Identify which cell holds the provided text, then report its [X, Y] central coordinate. 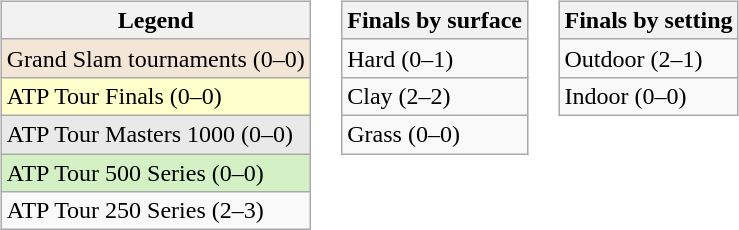
Finals by surface [435, 20]
Hard (0–1) [435, 58]
ATP Tour 500 Series (0–0) [156, 173]
ATP Tour 250 Series (2–3) [156, 211]
ATP Tour Finals (0–0) [156, 96]
Outdoor (2–1) [648, 58]
Grand Slam tournaments (0–0) [156, 58]
Grass (0–0) [435, 134]
Indoor (0–0) [648, 96]
ATP Tour Masters 1000 (0–0) [156, 134]
Legend [156, 20]
Clay (2–2) [435, 96]
Finals by setting [648, 20]
